Return (X, Y) of the center of cell containing provided text 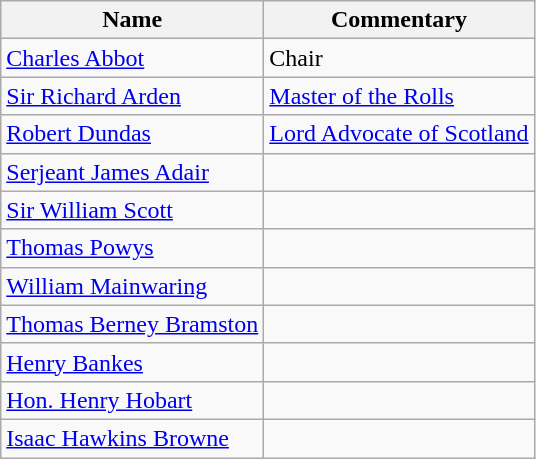
Sir William Scott (132, 210)
William Mainwaring (132, 286)
Commentary (399, 20)
Robert Dundas (132, 134)
Thomas Powys (132, 248)
Master of the Rolls (399, 96)
Serjeant James Adair (132, 172)
Isaac Hawkins Browne (132, 438)
Charles Abbot (132, 58)
Chair (399, 58)
Lord Advocate of Scotland (399, 134)
Sir Richard Arden (132, 96)
Thomas Berney Bramston (132, 324)
Name (132, 20)
Henry Bankes (132, 362)
Hon. Henry Hobart (132, 400)
